Determine the [x, y] coordinate at the center of the cell enclosing the given text.  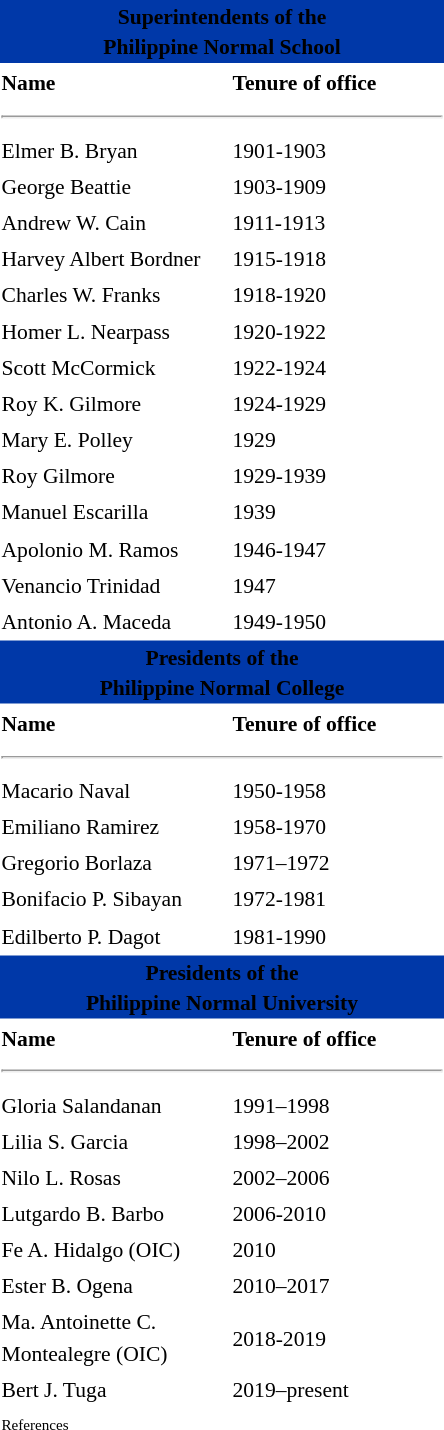
1911-1913 [338, 222]
Nilo L. Rosas [114, 1178]
1929 [338, 440]
Homer L. Nearpass [114, 330]
1950-1958 [338, 790]
1958-1970 [338, 826]
Presidents of thePhilippine Normal University [222, 986]
Roy K. Gilmore [114, 404]
Gloria Salandanan [114, 1104]
Scott McCormick [114, 368]
Andrew W. Cain [114, 222]
Edilberto P. Dagot [114, 936]
Manuel Escarilla [114, 512]
1901-1903 [338, 150]
Lilia S. Garcia [114, 1140]
Superintendents of thePhilippine Normal School [222, 32]
1915-1918 [338, 258]
Bert J. Tuga [114, 1388]
Roy Gilmore [114, 476]
1947 [338, 584]
1972-1981 [338, 900]
Fe A. Hidalgo (OIC) [114, 1250]
2010–2017 [338, 1286]
2018-2019 [338, 1338]
Ma. Antoinette C. Montealegre (OIC) [114, 1338]
1971–1972 [338, 862]
1981-1990 [338, 936]
1903-1909 [338, 186]
Presidents of thePhilippine Normal College [222, 672]
Ester B. Ogena [114, 1286]
1929-1939 [338, 476]
1924-1929 [338, 404]
Charles W. Franks [114, 294]
1939 [338, 512]
1998–2002 [338, 1140]
Macario Naval [114, 790]
George Beattie [114, 186]
Elmer B. Bryan [114, 150]
1949-1950 [338, 620]
1946-1947 [338, 548]
Mary E. Polley [114, 440]
Bonifacio P. Sibayan [114, 900]
2006-2010 [338, 1214]
2002–2006 [338, 1178]
Emiliano Ramirez [114, 826]
Antonio A. Maceda [114, 620]
1991–1998 [338, 1104]
Venancio Trinidad [114, 584]
Gregorio Borlaza [114, 862]
Apolonio M. Ramos [114, 548]
2019–present [338, 1388]
1918-1920 [338, 294]
Harvey Albert Bordner [114, 258]
2010 [338, 1250]
Lutgardo B. Barbo [114, 1214]
1922-1924 [338, 368]
1920-1922 [338, 330]
